Identify which cell holds the provided text, then report its [x, y] central coordinate. 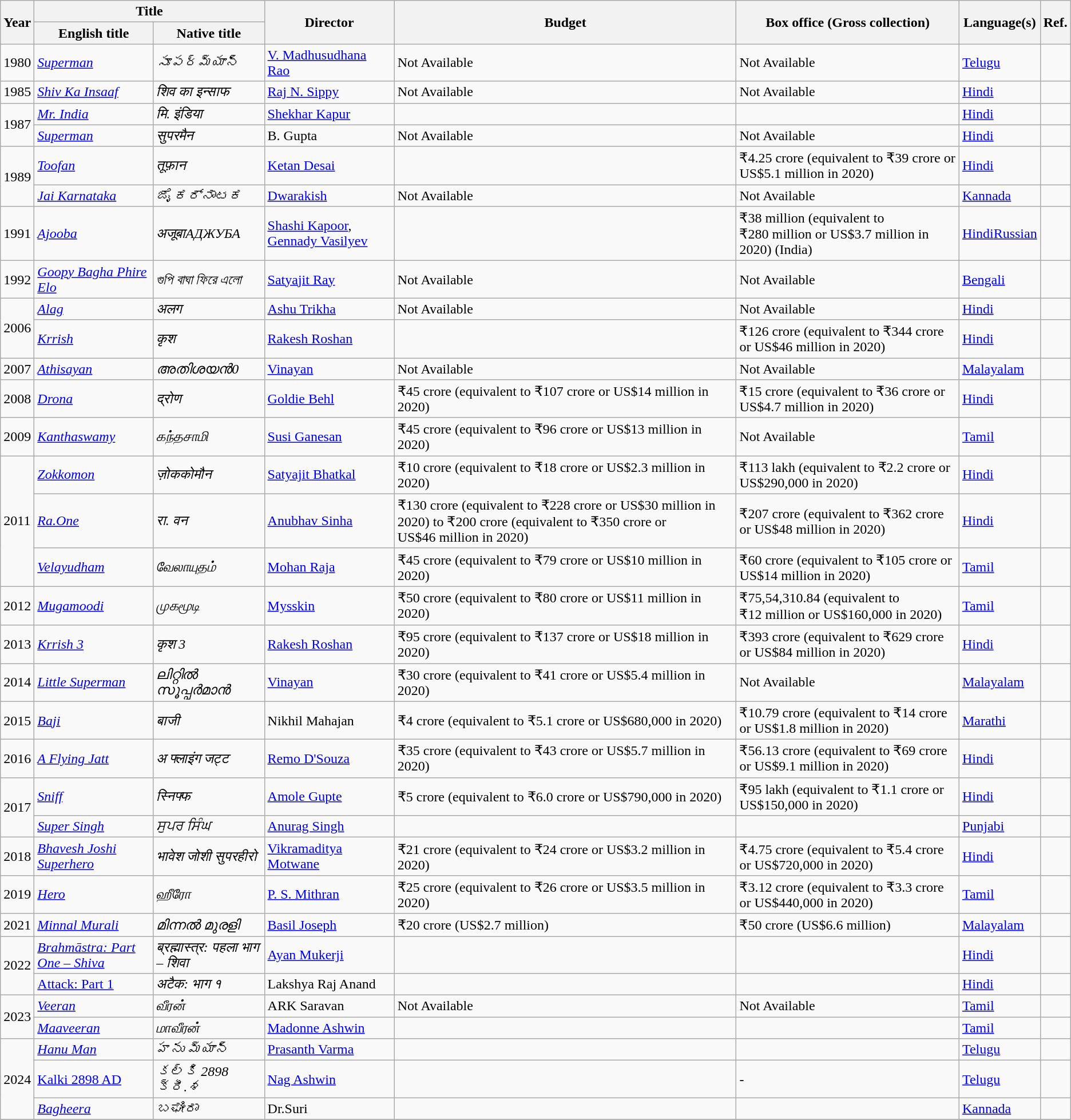
Nag Ashwin [330, 1079]
2018 [17, 857]
2021 [17, 925]
Punjabi [999, 827]
Vikramaditya Motwane [330, 857]
Dwarakish [330, 196]
హను మ్యాన్ [209, 1050]
₹10.79 crore (equivalent to ₹14 crore or US$1.8 million in 2020) [848, 721]
Ref. [1055, 22]
तूफ़ान [209, 166]
Krrish [94, 339]
2024 [17, 1079]
Language(s) [999, 22]
Anurag Singh [330, 827]
வேலாயுதம் [209, 567]
Drona [94, 399]
₹113 lakh (equivalent to ₹2.2 crore or US$290,000 in 2020) [848, 475]
2022 [17, 966]
Alag [94, 309]
Budget [565, 22]
₹4 crore (equivalent to ₹5.1 crore or US$680,000 in 2020) [565, 721]
Madonne Ashwin [330, 1028]
Director [330, 22]
Shekhar Kapur [330, 114]
₹21 crore (equivalent to ₹24 crore or US$3.2 million in 2020) [565, 857]
₹126 crore (equivalent to ₹344 crore or US$46 million in 2020) [848, 339]
1980 [17, 63]
Prasanth Varma [330, 1050]
Kalki 2898 AD [94, 1079]
மாவீரன் [209, 1028]
Mugamoodi [94, 606]
भावेश जोशी सुपरहीरो [209, 857]
Ajooba [94, 233]
Native title [209, 33]
Minnal Murali [94, 925]
Ketan Desai [330, 166]
₹130 crore (equivalent to ₹228 crore or US$30 million in 2020) to ₹200 crore (equivalent to ₹350 crore or US$46 million in 2020) [565, 521]
2009 [17, 437]
HindiRussian [999, 233]
അതിശയൻ0 [209, 369]
முகமூடி [209, 606]
₹56.13 crore (equivalent to ₹69 crore or US$9.1 million in 2020) [848, 758]
Goopy Bagha Phire Elo [94, 279]
₹25 crore (equivalent to ₹26 crore or US$3.5 million in 2020) [565, 895]
अजूबाАДЖУБА [209, 233]
Mr. India [94, 114]
1987 [17, 125]
Baji [94, 721]
₹95 crore (equivalent to ₹137 crore or US$18 million in 2020) [565, 644]
₹10 crore (equivalent to ₹18 crore or US$2.3 million in 2020) [565, 475]
1985 [17, 92]
গুপি বাঘা ফিরে এলো [209, 279]
2023 [17, 1017]
₹393 crore (equivalent to ₹629 crore or US$84 million in 2020) [848, 644]
अलग [209, 309]
2011 [17, 521]
1989 [17, 176]
Satyajit Ray [330, 279]
ज़ोककोमौन [209, 475]
2007 [17, 369]
Shiv Ka Insaaf [94, 92]
2016 [17, 758]
1992 [17, 279]
₹4.75 crore (equivalent to ₹5.4 crore or US$720,000 in 2020) [848, 857]
Athisayan [94, 369]
₹75,54,310.84 (equivalent to ₹12 million or US$160,000 in 2020) [848, 606]
മിന്നൽ മുരളി [209, 925]
Little Superman [94, 683]
Sniff [94, 796]
कृश 3 [209, 644]
शिव का इन्साफ [209, 92]
Box office (Gross collection) [848, 22]
Nikhil Mahajan [330, 721]
₹38 million (equivalent to ₹280 million or US$3.7 million in 2020) (India) [848, 233]
Krrish 3 [94, 644]
ಬಘೀರಾ [209, 1109]
B. Gupta [330, 136]
கந்தசாமி [209, 437]
कृश [209, 339]
Title [149, 11]
2008 [17, 399]
Ashu Trikha [330, 309]
Basil Joseph [330, 925]
₹95 lakh (equivalent to ₹1.1 crore or US$150,000 in 2020) [848, 796]
Bengali [999, 279]
Toofan [94, 166]
2013 [17, 644]
Amole Gupte [330, 796]
P. S. Mithran [330, 895]
₹5 crore (equivalent to ₹6.0 crore or US$790,000 in 2020) [565, 796]
Hero [94, 895]
Velayudham [94, 567]
ARK Saravan [330, 1006]
Raj N. Sippy [330, 92]
अटैक: भाग १ [209, 984]
A Flying Jatt [94, 758]
Bhavesh Joshi Superhero [94, 857]
अ फ्लाइंग जट्ट [209, 758]
2015 [17, 721]
₹20 crore (US$2.7 million) [565, 925]
2014 [17, 683]
కల్కి 2898 క్రీ.శ [209, 1079]
₹4.25 crore (equivalent to ₹39 crore or US$5.1 million in 2020) [848, 166]
स्निफ्फ [209, 796]
Lakshya Raj Anand [330, 984]
Dr.Suri [330, 1109]
Susi Ganesan [330, 437]
Mohan Raja [330, 567]
Ayan Mukerji [330, 954]
Brahmāstra: Part One – Shiva [94, 954]
Satyajit Bhatkal [330, 475]
₹45 crore (equivalent to ₹96 crore or US$13 million in 2020) [565, 437]
₹60 crore (equivalent to ₹105 crore or US$14 million in 2020) [848, 567]
मि. इंडिया [209, 114]
₹30 crore (equivalent to ₹41 crore or US$5.4 million in 2020) [565, 683]
Veeran [94, 1006]
సూపర్మ్యాన్ [209, 63]
ਸੁਪਰ ਸਿੰਘ [209, 827]
Kanthaswamy [94, 437]
- [848, 1079]
Marathi [999, 721]
रा. वन [209, 521]
2019 [17, 895]
₹35 crore (equivalent to ₹43 crore or US$5.7 million in 2020) [565, 758]
द्रोण [209, 399]
Zokkomon [94, 475]
₹50 crore (US$6.6 million) [848, 925]
2017 [17, 808]
बाजी [209, 721]
1991 [17, 233]
Ra.One [94, 521]
सुपरमैन [209, 136]
2006 [17, 328]
Maaveeran [94, 1028]
Year [17, 22]
English title [94, 33]
Jai Karnataka [94, 196]
Bagheera [94, 1109]
ஹீரோ [209, 895]
Shashi Kapoor, Gennady Vasilyev [330, 233]
Attack: Part 1 [94, 984]
₹45 crore (equivalent to ₹107 crore or US$14 million in 2020) [565, 399]
ब्रह्मास्त्र: पहला भाग – शिवा [209, 954]
₹3.12 crore (equivalent to ₹3.3 crore or US$440,000 in 2020) [848, 895]
₹15 crore (equivalent to ₹36 crore or US$4.7 million in 2020) [848, 399]
ലിറ്റിൽ സൂപ്പർമാൻ [209, 683]
₹50 crore (equivalent to ₹80 crore or US$11 million in 2020) [565, 606]
வீரன் [209, 1006]
₹207 crore (equivalent to ₹362 crore or US$48 million in 2020) [848, 521]
V. Madhusudhana Rao [330, 63]
ಜೈ ಕರ್ನಾಟಕ [209, 196]
Super Singh [94, 827]
Anubhav Sinha [330, 521]
Remo D'Souza [330, 758]
2012 [17, 606]
₹45 crore (equivalent to ₹79 crore or US$10 million in 2020) [565, 567]
Hanu Man [94, 1050]
Goldie Behl [330, 399]
Mysskin [330, 606]
